Identify which cell holds the provided text, then report its [x, y] central coordinate. 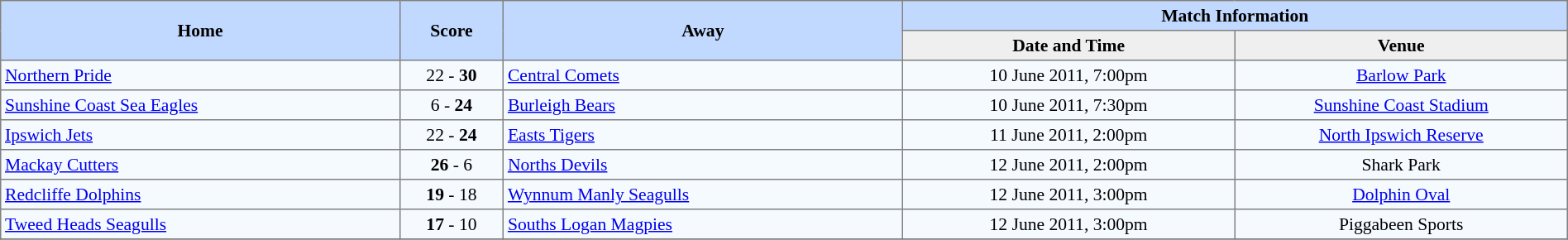
Central Comets [703, 75]
Match Information [1235, 16]
22 - 24 [452, 135]
Norths Devils [703, 165]
Ipswich Jets [200, 135]
Barlow Park [1401, 75]
10 June 2011, 7:00pm [1068, 75]
Northern Pride [200, 75]
11 June 2011, 2:00pm [1068, 135]
Burleigh Bears [703, 105]
Piggabeen Sports [1401, 224]
Dolphin Oval [1401, 194]
Redcliffe Dolphins [200, 194]
Home [200, 31]
10 June 2011, 7:30pm [1068, 105]
19 - 18 [452, 194]
Tweed Heads Seagulls [200, 224]
6 - 24 [452, 105]
North Ipswich Reserve [1401, 135]
Wynnum Manly Seagulls [703, 194]
Easts Tigers [703, 135]
Sunshine Coast Sea Eagles [200, 105]
Sunshine Coast Stadium [1401, 105]
12 June 2011, 2:00pm [1068, 165]
Date and Time [1068, 46]
Shark Park [1401, 165]
26 - 6 [452, 165]
Souths Logan Magpies [703, 224]
Mackay Cutters [200, 165]
Venue [1401, 46]
22 - 30 [452, 75]
Score [452, 31]
17 - 10 [452, 224]
Away [703, 31]
